Locate the cell with the specified text and output its [x, y] center coordinate. 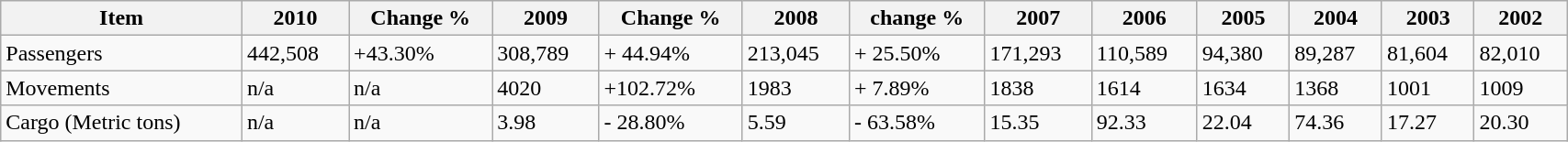
110,589 [1145, 53]
171,293 [1038, 53]
15.35 [1038, 123]
4020 [546, 88]
2005 [1244, 18]
+ 44.94% [671, 53]
442,508 [295, 53]
2008 [795, 18]
1009 [1521, 88]
94,380 [1244, 53]
Movements [121, 88]
1001 [1427, 88]
308,789 [546, 53]
1368 [1336, 88]
74.36 [1336, 123]
2003 [1427, 18]
92.33 [1145, 123]
2006 [1145, 18]
2007 [1038, 18]
1838 [1038, 88]
- 28.80% [671, 123]
2002 [1521, 18]
- 63.58% [917, 123]
2009 [546, 18]
1614 [1145, 88]
Passengers [121, 53]
5.59 [795, 123]
3.98 [546, 123]
213,045 [795, 53]
change % [917, 18]
Item [121, 18]
82,010 [1521, 53]
22.04 [1244, 123]
2010 [295, 18]
+43.30% [421, 53]
+ 7.89% [917, 88]
1634 [1244, 88]
20.30 [1521, 123]
2004 [1336, 18]
1983 [795, 88]
17.27 [1427, 123]
+ 25.50% [917, 53]
Cargo (Metric tons) [121, 123]
+102.72% [671, 88]
81,604 [1427, 53]
89,287 [1336, 53]
